Capture the cell that displays the provided text and extract its (X, Y) central coordinate. 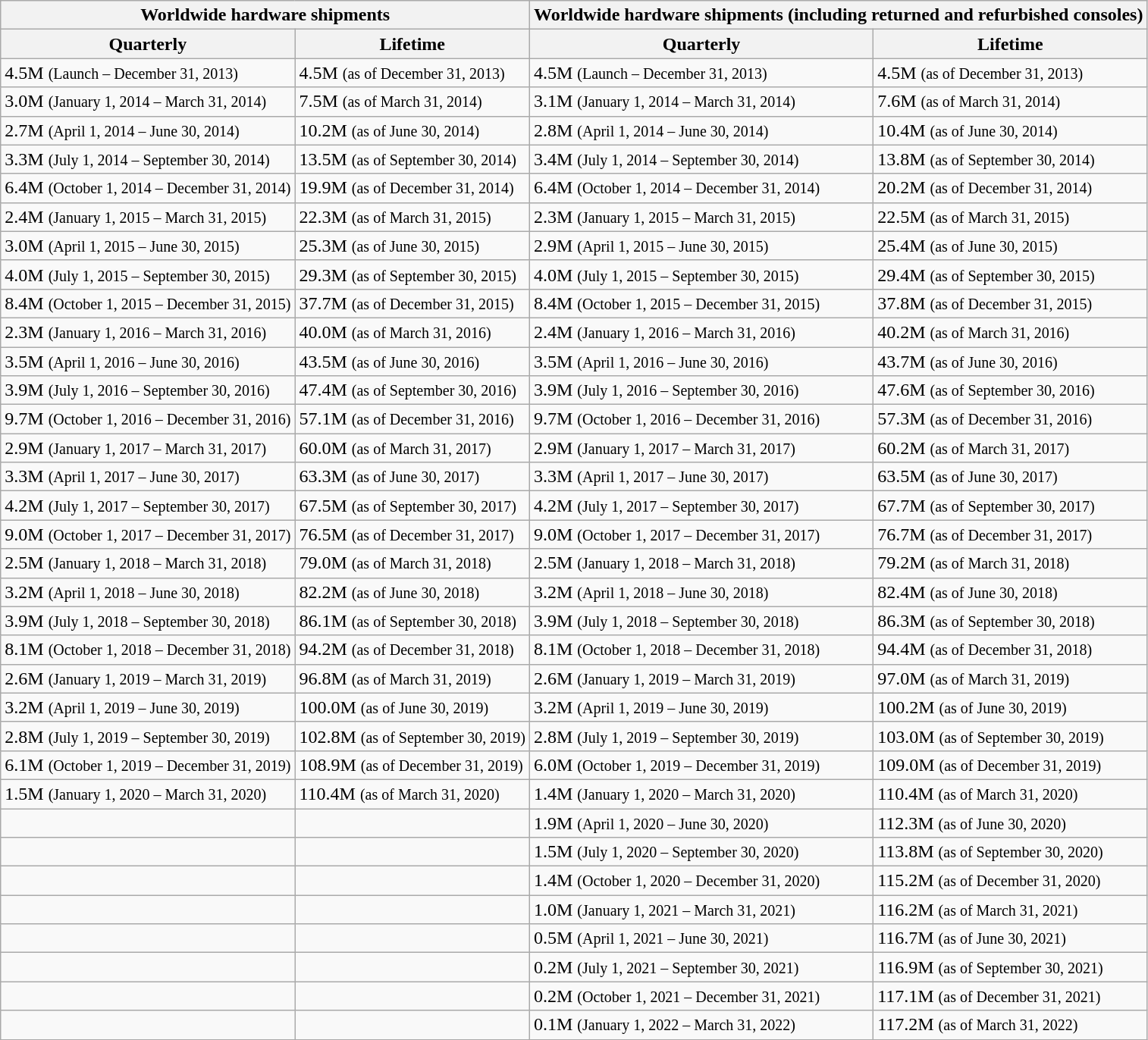
0.1M (January 1, 2022 – March 31, 2022) (701, 1025)
1.5M (January 1, 2020 – March 31, 2020) (148, 794)
22.3M (as of March 31, 2015) (412, 217)
108.9M (as of December 31, 2019) (412, 765)
2.3M (January 1, 2015 – March 31, 2015) (701, 217)
86.3M (as of September 30, 2018) (1010, 621)
100.2M (as of June 30, 2019) (1010, 707)
13.8M (as of September 30, 2014) (1010, 159)
40.2M (as of March 31, 2016) (1010, 332)
97.0M (as of March 31, 2019) (1010, 678)
115.2M (as of December 31, 2020) (1010, 881)
13.5M (as of September 30, 2014) (412, 159)
0.5M (April 1, 2021 – June 30, 2021) (701, 938)
Worldwide hardware shipments (including returned and refurbished consoles) (838, 15)
63.5M (as of June 30, 2017) (1010, 477)
76.5M (as of December 31, 2017) (412, 534)
19.9M (as of December 31, 2014) (412, 188)
67.7M (as of September 30, 2017) (1010, 506)
112.3M (as of June 30, 2020) (1010, 822)
2.7M (April 1, 2014 – June 30, 2014) (148, 130)
103.0M (as of September 30, 2019) (1010, 736)
1.0M (January 1, 2021 – March 31, 2021) (701, 910)
47.6M (as of September 30, 2016) (1010, 390)
Worldwide hardware shipments (265, 15)
25.4M (as of June 30, 2015) (1010, 246)
37.7M (as of December 31, 2015) (412, 303)
6.0M (October 1, 2019 – December 31, 2019) (701, 765)
94.2M (as of December 31, 2018) (412, 650)
3.0M (April 1, 2015 – June 30, 2015) (148, 246)
2.3M (January 1, 2016 – March 31, 2016) (148, 332)
60.0M (as of March 31, 2017) (412, 448)
47.4M (as of September 30, 2016) (412, 390)
82.4M (as of June 30, 2018) (1010, 592)
94.4M (as of December 31, 2018) (1010, 650)
22.5M (as of March 31, 2015) (1010, 217)
1.5M (July 1, 2020 – September 30, 2020) (701, 852)
43.7M (as of June 30, 2016) (1010, 362)
3.4M (July 1, 2014 – September 30, 2014) (701, 159)
2.9M (April 1, 2015 – June 30, 2015) (701, 246)
3.3M (July 1, 2014 – September 30, 2014) (148, 159)
86.1M (as of September 30, 2018) (412, 621)
102.8M (as of September 30, 2019) (412, 736)
57.3M (as of December 31, 2016) (1010, 419)
2.4M (January 1, 2016 – March 31, 2016) (701, 332)
63.3M (as of June 30, 2017) (412, 477)
100.0M (as of June 30, 2019) (412, 707)
67.5M (as of September 30, 2017) (412, 506)
1.4M (October 1, 2020 – December 31, 2020) (701, 881)
1.4M (January 1, 2020 – March 31, 2020) (701, 794)
7.5M (as of March 31, 2014) (412, 102)
2.8M (April 1, 2014 – June 30, 2014) (701, 130)
116.7M (as of June 30, 2021) (1010, 938)
109.0M (as of December 31, 2019) (1010, 765)
20.2M (as of December 31, 2014) (1010, 188)
57.1M (as of December 31, 2016) (412, 419)
116.2M (as of March 31, 2021) (1010, 910)
1.9M (April 1, 2020 – June 30, 2020) (701, 822)
10.4M (as of June 30, 2014) (1010, 130)
43.5M (as of June 30, 2016) (412, 362)
82.2M (as of June 30, 2018) (412, 592)
3.1M (January 1, 2014 – March 31, 2014) (701, 102)
29.4M (as of September 30, 2015) (1010, 274)
96.8M (as of March 31, 2019) (412, 678)
117.1M (as of December 31, 2021) (1010, 996)
7.6M (as of March 31, 2014) (1010, 102)
79.0M (as of March 31, 2018) (412, 563)
6.1M (October 1, 2019 – December 31, 2019) (148, 765)
117.2M (as of March 31, 2022) (1010, 1025)
113.8M (as of September 30, 2020) (1010, 852)
37.8M (as of December 31, 2015) (1010, 303)
0.2M (July 1, 2021 – September 30, 2021) (701, 967)
116.9M (as of September 30, 2021) (1010, 967)
60.2M (as of March 31, 2017) (1010, 448)
2.4M (January 1, 2015 – March 31, 2015) (148, 217)
40.0M (as of March 31, 2016) (412, 332)
10.2M (as of June 30, 2014) (412, 130)
29.3M (as of September 30, 2015) (412, 274)
0.2M (October 1, 2021 – December 31, 2021) (701, 996)
79.2M (as of March 31, 2018) (1010, 563)
3.0M (January 1, 2014 – March 31, 2014) (148, 102)
25.3M (as of June 30, 2015) (412, 246)
76.7M (as of December 31, 2017) (1010, 534)
